Return (x, y) of the center of cell containing provided text 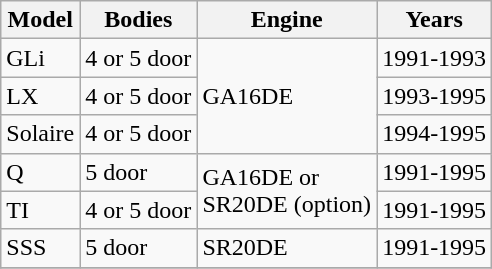
Years (434, 20)
Bodies (138, 20)
1993-1995 (434, 96)
Engine (287, 20)
GA16DE (287, 96)
1994-1995 (434, 134)
GA16DE orSR20DE (option) (287, 191)
TI (40, 210)
Q (40, 172)
GLi (40, 58)
Solaire (40, 134)
LX (40, 96)
1991-1993 (434, 58)
SSS (40, 248)
SR20DE (287, 248)
Model (40, 20)
